For the text-containing cell, return its midpoint in [X, Y] coordinate format. 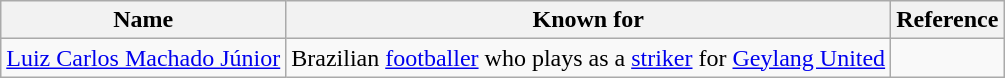
Known for [588, 20]
Brazilian footballer who plays as a striker for Geylang United [588, 58]
Reference [948, 20]
Name [144, 20]
Luiz Carlos Machado Júnior [144, 58]
